Identify which cell holds the provided text, then report its (X, Y) central coordinate. 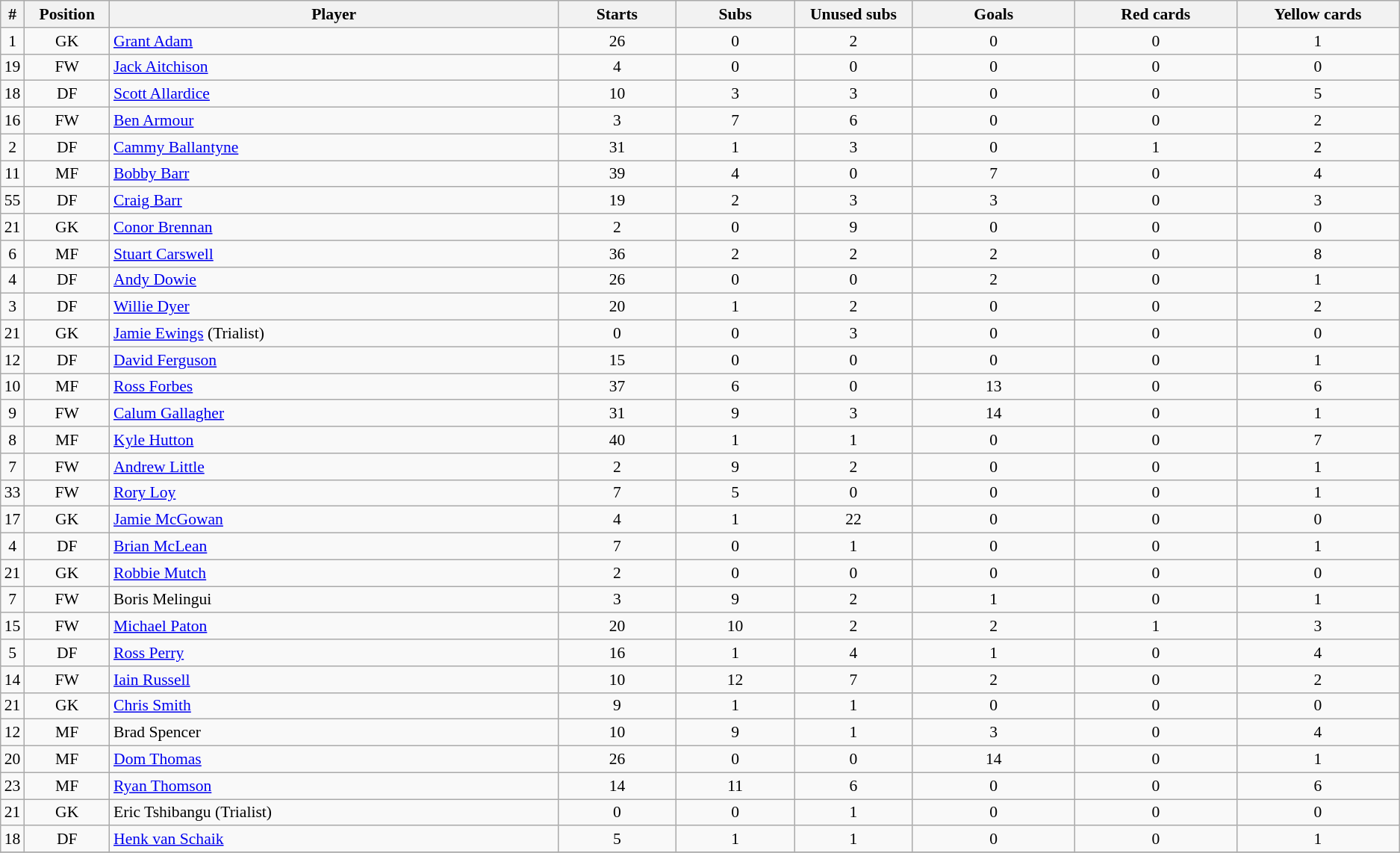
13 (993, 387)
Bobby Barr (334, 174)
Boris Melingui (334, 600)
Position (67, 14)
Brad Spencer (334, 733)
Willie Dyer (334, 307)
Jack Aitchison (334, 67)
Conor Brennan (334, 227)
Goals (993, 14)
Subs (735, 14)
37 (617, 387)
Rory Loy (334, 493)
Scott Allardice (334, 94)
36 (617, 254)
David Ferguson (334, 360)
55 (13, 201)
Craig Barr (334, 201)
Chris Smith (334, 706)
Dom Thomas (334, 760)
Stuart Carswell (334, 254)
Henk van Schaik (334, 840)
Eric Tshibangu (Trialist) (334, 813)
Ross Forbes (334, 387)
Ryan Thomson (334, 786)
Starts (617, 14)
Red cards (1156, 14)
Player (334, 14)
40 (617, 440)
Unused subs (854, 14)
Brian McLean (334, 547)
39 (617, 174)
17 (13, 520)
Robbie Mutch (334, 573)
Ross Perry (334, 653)
Jamie Ewings (Trialist) (334, 334)
Andy Dowie (334, 280)
Cammy Ballantyne (334, 147)
33 (13, 493)
23 (13, 786)
Yellow cards (1317, 14)
Jamie McGowan (334, 520)
# (13, 14)
Grant Adam (334, 41)
Michael Paton (334, 627)
Andrew Little (334, 467)
Ben Armour (334, 121)
Kyle Hutton (334, 440)
Iain Russell (334, 680)
Calum Gallagher (334, 414)
22 (854, 520)
